Scan for the cell matching the given text and deliver its (x, y) coordinate at center. 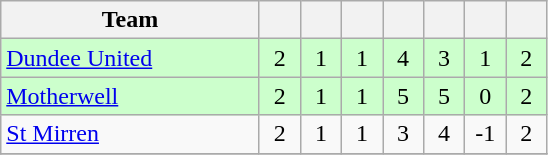
-1 (486, 134)
St Mirren (130, 134)
Team (130, 20)
Dundee United (130, 58)
Motherwell (130, 96)
0 (486, 96)
